Return (x, y) of the center of cell containing provided text 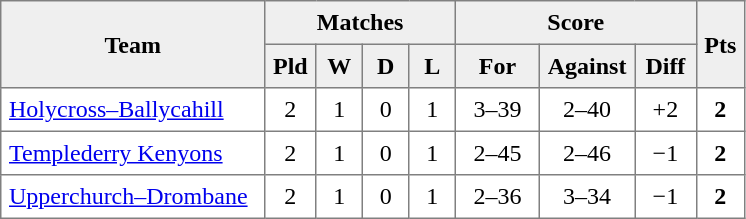
2–36 (497, 197)
Templederry Kenyons (133, 153)
Against (586, 66)
Holycross–Ballycahill (133, 110)
Team (133, 44)
Pld (290, 66)
3–34 (586, 197)
L (432, 66)
For (497, 66)
Matches (360, 23)
+2 (666, 110)
Upperchurch–Drombane (133, 197)
3–39 (497, 110)
2–46 (586, 153)
2–40 (586, 110)
Score (576, 23)
2–45 (497, 153)
D (385, 66)
W (339, 66)
Diff (666, 66)
Pts (720, 44)
